Return the (x, y) coordinate for the center point of the cell that contains the specified text.  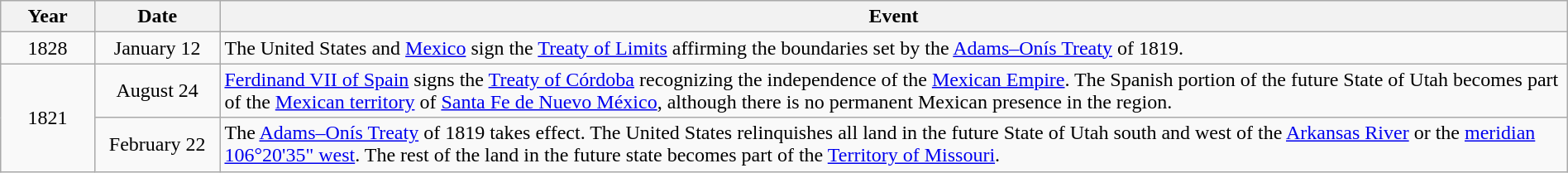
August 24 (157, 91)
Date (157, 17)
1828 (48, 48)
The United States and Mexico sign the Treaty of Limits affirming the boundaries set by the Adams–Onís Treaty of 1819. (893, 48)
Event (893, 17)
1821 (48, 118)
Year (48, 17)
February 22 (157, 144)
January 12 (157, 48)
